Scan for the cell matching the given text and deliver its (x, y) coordinate at center. 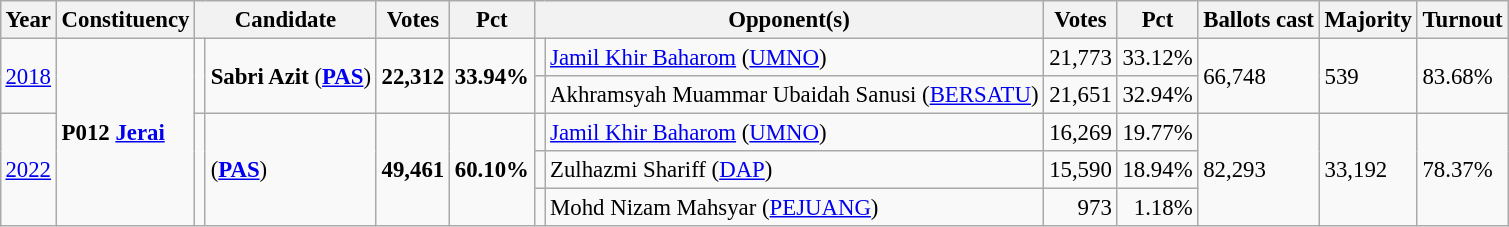
21,773 (1080, 57)
Turnout (1462, 20)
18.94% (1158, 170)
Candidate (286, 20)
19.77% (1158, 133)
Opponent(s) (789, 20)
32.94% (1158, 95)
2022 (28, 170)
22,312 (412, 76)
Ballots cast (1258, 20)
21,651 (1080, 95)
83.68% (1462, 76)
539 (1368, 76)
Zulhazmi Shariff (DAP) (794, 170)
Year (28, 20)
Constituency (125, 20)
49,461 (412, 170)
(PAS) (290, 170)
60.10% (492, 170)
33.12% (1158, 57)
P012 Jerai (125, 132)
16,269 (1080, 133)
78.37% (1462, 170)
33,192 (1368, 170)
33.94% (492, 76)
Mohd Nizam Mahsyar (PEJUANG) (794, 208)
82,293 (1258, 170)
2018 (28, 76)
Akhramsyah Muammar Ubaidah Sanusi (BERSATU) (794, 95)
1.18% (1158, 208)
66,748 (1258, 76)
973 (1080, 208)
Sabri Azit (PAS) (290, 76)
15,590 (1080, 170)
Majority (1368, 20)
